Pinpoint the cell where the given text exists, returning its (x, y) midpoint coordinate. 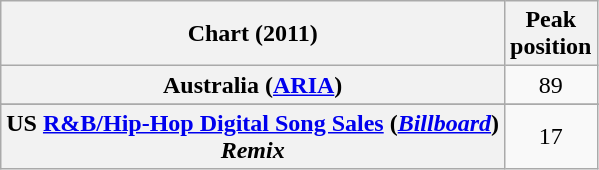
Australia (ARIA) (253, 85)
17 (551, 136)
Chart (2011) (253, 34)
89 (551, 85)
Peakposition (551, 34)
US R&B/Hip-Hop Digital Song Sales (Billboard)Remix (253, 136)
